For the text-containing cell, return its midpoint in (X, Y) coordinate format. 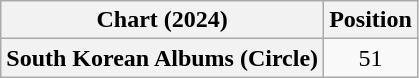
51 (371, 58)
Chart (2024) (162, 20)
South Korean Albums (Circle) (162, 58)
Position (371, 20)
